Find where the given text appears and provide that cell's center as [X, Y] coordinate. 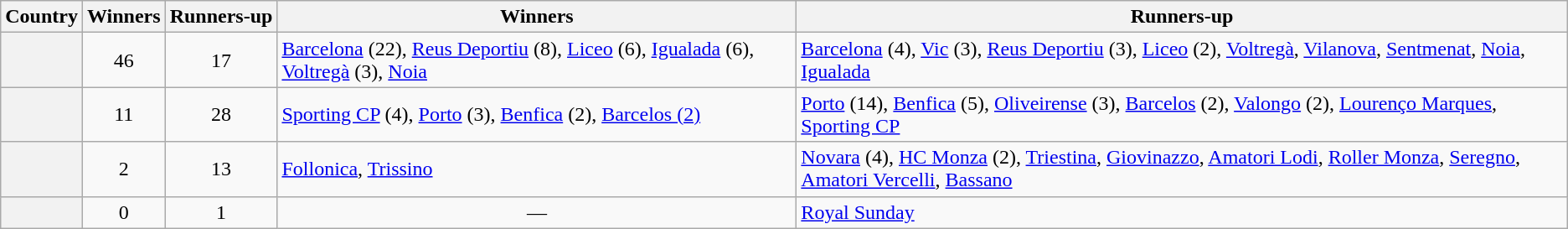
— [537, 212]
46 [124, 60]
Porto (14), Benfica (5), Oliveirense (3), Barcelos (2), Valongo (2), Lourenço Marques, Sporting CP [1182, 114]
Barcelona (4), Vic (3), Reus Deportiu (3), Liceo (2), Voltregà, Vilanova, Sentmenat, Noia, Igualada [1182, 60]
Follonica, Trissino [537, 169]
11 [124, 114]
Sporting CP (4), Porto (3), Benfica (2), Barcelos (2) [537, 114]
13 [221, 169]
Royal Sunday [1182, 212]
17 [221, 60]
Barcelona (22), Reus Deportiu (8), Liceo (6), Igualada (6), Voltregà (3), Noia [537, 60]
Country [42, 17]
2 [124, 169]
1 [221, 212]
28 [221, 114]
0 [124, 212]
Novara (4), HC Monza (2), Triestina, Giovinazzo, Amatori Lodi, Roller Monza, Seregno, Amatori Vercelli, Bassano [1182, 169]
